Return the (X, Y) coordinate for the center point of the cell that contains the specified text.  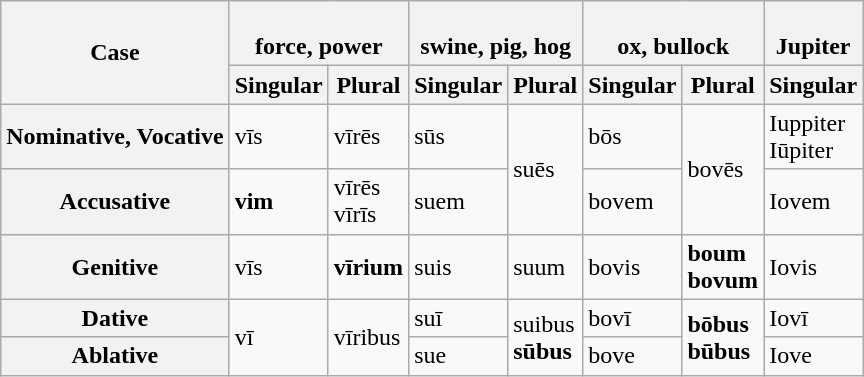
Accusative (115, 202)
boumbovum (723, 266)
vim (278, 202)
ox, bullock (674, 34)
Jupiter (814, 34)
Iovis (814, 266)
bovēs (723, 169)
suum (546, 266)
vīribus (368, 337)
suibussūbus (546, 337)
Iovī (814, 318)
Genitive (115, 266)
vīrium (368, 266)
Iove (814, 356)
bovem (632, 202)
swine, pig, hog (496, 34)
suī (458, 318)
bovī (632, 318)
vī (278, 337)
suis (458, 266)
sue (458, 356)
sūs (458, 136)
Ablative (115, 356)
Dative (115, 318)
Case (115, 52)
Iovem (814, 202)
IuppiterIūpiter (814, 136)
bovis (632, 266)
Nominative, Vocative (115, 136)
vīrēs (368, 136)
bōs (632, 136)
force, power (318, 34)
suem (458, 202)
bove (632, 356)
vīrēsvīrīs (368, 202)
bōbusbūbus (723, 337)
suēs (546, 169)
